From the cell containing the given text, extract its center point as (X, Y) coordinate. 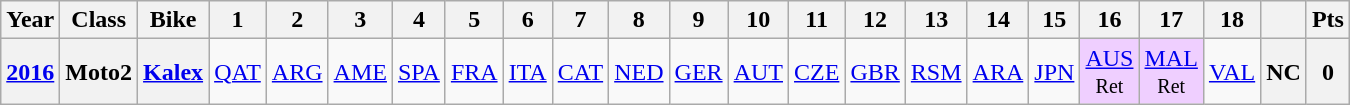
18 (1232, 20)
CAT (580, 72)
VAL (1232, 72)
Moto2 (99, 72)
Pts (1328, 20)
11 (817, 20)
10 (758, 20)
Class (99, 20)
NED (639, 72)
GBR (875, 72)
13 (936, 20)
AUSRet (1110, 72)
8 (639, 20)
Bike (174, 20)
2 (297, 20)
GER (698, 72)
ARA (998, 72)
1 (238, 20)
RSM (936, 72)
FRA (474, 72)
9 (698, 20)
QAT (238, 72)
NC (1284, 72)
5 (474, 20)
AUT (758, 72)
17 (1171, 20)
0 (1328, 72)
ITA (528, 72)
JPN (1054, 72)
AME (360, 72)
16 (1110, 20)
14 (998, 20)
12 (875, 20)
MALRet (1171, 72)
15 (1054, 20)
ARG (297, 72)
6 (528, 20)
SPA (418, 72)
Year (30, 20)
CZE (817, 72)
4 (418, 20)
2016 (30, 72)
3 (360, 20)
7 (580, 20)
Kalex (174, 72)
